Extract the (x, y) coordinate from the center of the cell holding the provided text.  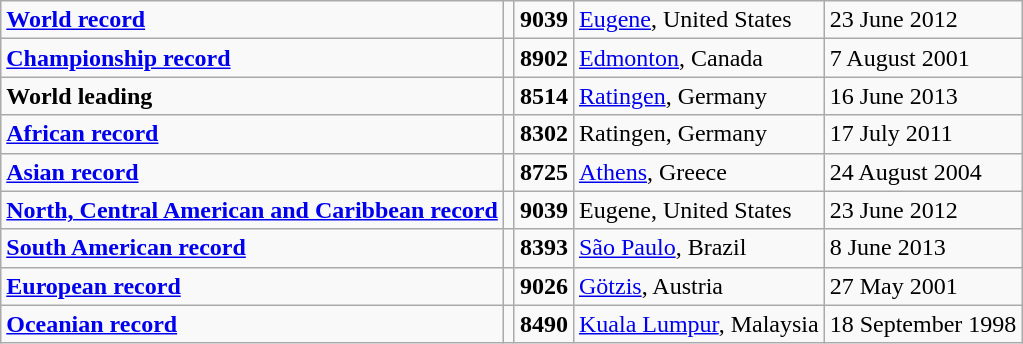
South American record (252, 248)
27 May 2001 (923, 286)
European record (252, 286)
16 June 2013 (923, 96)
Asian record (252, 172)
8490 (544, 324)
World leading (252, 96)
São Paulo, Brazil (698, 248)
17 July 2011 (923, 134)
World record (252, 20)
8302 (544, 134)
Oceanian record (252, 324)
Edmonton, Canada (698, 58)
8 June 2013 (923, 248)
9026 (544, 286)
Götzis, Austria (698, 286)
24 August 2004 (923, 172)
8725 (544, 172)
7 August 2001 (923, 58)
8514 (544, 96)
African record (252, 134)
North, Central American and Caribbean record (252, 210)
8393 (544, 248)
8902 (544, 58)
18 September 1998 (923, 324)
Championship record (252, 58)
Athens, Greece (698, 172)
Kuala Lumpur, Malaysia (698, 324)
